Identify which cell holds the provided text, then report its (x, y) central coordinate. 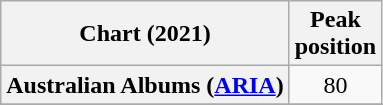
Peakposition (335, 34)
Australian Albums (ARIA) (145, 85)
80 (335, 85)
Chart (2021) (145, 34)
